Identify which cell holds the provided text, then report its (x, y) central coordinate. 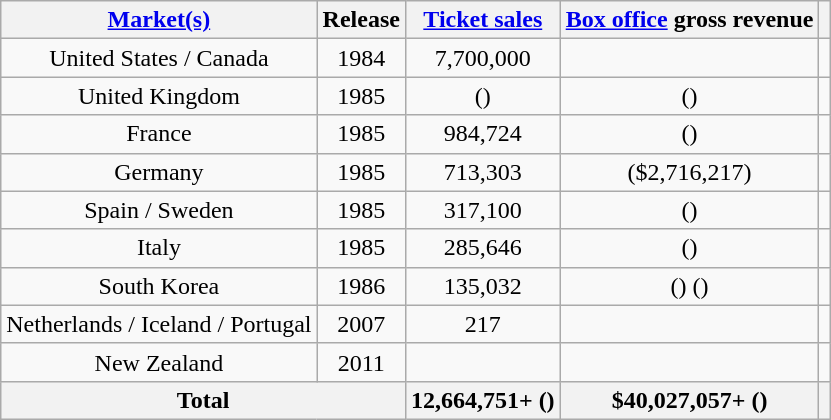
713,303 (482, 172)
135,032 (482, 286)
Germany (159, 172)
Ticket sales (482, 20)
7,700,000 (482, 58)
Box office gross revenue (690, 20)
Total (204, 400)
2011 (361, 362)
285,646 (482, 248)
United States / Canada (159, 58)
() () (690, 286)
317,100 (482, 210)
France (159, 134)
$40,027,057+ () (690, 400)
United Kingdom (159, 96)
1986 (361, 286)
Release (361, 20)
Netherlands / Iceland / Portugal (159, 324)
1984 (361, 58)
South Korea (159, 286)
Market(s) (159, 20)
2007 (361, 324)
($2,716,217) (690, 172)
Spain / Sweden (159, 210)
984,724 (482, 134)
217 (482, 324)
New Zealand (159, 362)
Italy (159, 248)
12,664,751+ () (482, 400)
